From the cell containing the given text, extract its center point as (x, y) coordinate. 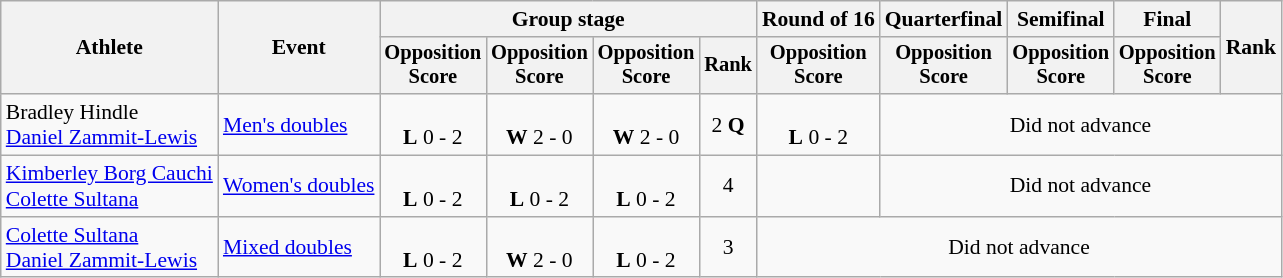
Mixed doubles (299, 248)
Women's doubles (299, 186)
Event (299, 48)
2 Q (728, 124)
3 (728, 248)
Colette SultanaDaniel Zammit-Lewis (110, 248)
Final (1168, 19)
Round of 16 (818, 19)
Athlete (110, 48)
Semifinal (1060, 19)
Kimberley Borg CauchiColette Sultana (110, 186)
Bradley HindleDaniel Zammit-Lewis (110, 124)
4 (728, 186)
Men's doubles (299, 124)
Quarterfinal (944, 19)
Group stage (568, 19)
